Find where the given text appears and provide that cell's center as (X, Y) coordinate. 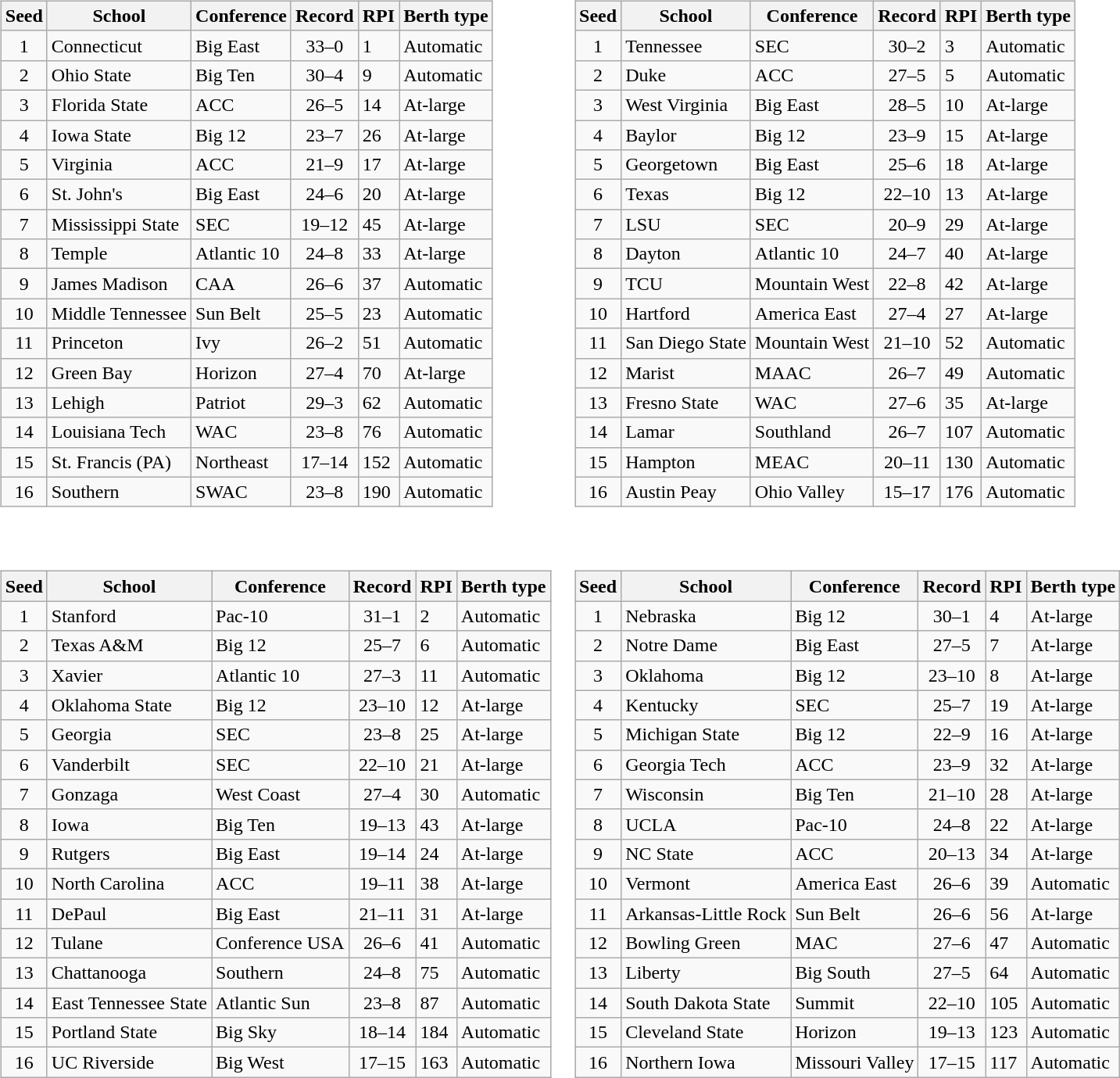
Xavier (129, 675)
Iowa State (119, 135)
105 (1006, 1003)
21–11 (382, 914)
20–11 (907, 462)
29 (961, 224)
28 (1006, 794)
Virginia (119, 165)
North Carolina (129, 883)
64 (1006, 973)
76 (378, 432)
24 (436, 854)
176 (961, 492)
Rutgers (129, 854)
Tennessee (686, 45)
30–2 (907, 45)
87 (436, 1003)
Kentucky (707, 705)
MEAC (811, 462)
20 (378, 195)
22–9 (952, 735)
130 (961, 462)
Iowa (129, 824)
Lamar (686, 432)
Middle Tennessee (119, 313)
MAC (855, 944)
UCLA (707, 824)
21 (436, 765)
24–6 (324, 195)
Florida State (119, 105)
Green Bay (119, 373)
Big West (281, 1062)
152 (378, 462)
Patriot (242, 403)
51 (378, 343)
32 (1006, 765)
28–5 (907, 105)
47 (1006, 944)
UC Riverside (129, 1062)
Hartford (686, 313)
30 (436, 794)
52 (961, 343)
18–14 (382, 1033)
Austin Peay (686, 492)
18 (961, 165)
38 (436, 883)
30–1 (952, 616)
17 (378, 165)
33–0 (324, 45)
Bowling Green (707, 944)
17–14 (324, 462)
21–9 (324, 165)
Georgetown (686, 165)
Texas A&M (129, 646)
26 (378, 135)
Hampton (686, 462)
27–3 (382, 675)
Southland (811, 432)
Northern Iowa (707, 1062)
Marist (686, 373)
Baylor (686, 135)
Missouri Valley (855, 1062)
Gonzaga (129, 794)
Ohio State (119, 75)
Dayton (686, 254)
Portland State (129, 1033)
Duke (686, 75)
Georgia (129, 735)
Cleveland State (707, 1033)
27 (961, 313)
NC State (707, 854)
163 (436, 1062)
39 (1006, 883)
Oklahoma State (129, 705)
20–13 (952, 854)
15–17 (907, 492)
Fresno State (686, 403)
37 (378, 284)
190 (378, 492)
Ivy (242, 343)
31 (436, 914)
35 (961, 403)
East Tennessee State (129, 1003)
Nebraska (707, 616)
Temple (119, 254)
Texas (686, 195)
Vermont (707, 883)
22 (1006, 824)
Summit (855, 1003)
SWAC (242, 492)
Stanford (129, 616)
Wisconsin (707, 794)
Mississippi State (119, 224)
Princeton (119, 343)
49 (961, 373)
23 (378, 313)
Connecticut (119, 45)
56 (1006, 914)
20–9 (907, 224)
MAAC (811, 373)
Notre Dame (707, 646)
Conference USA (281, 944)
West Virginia (686, 105)
19–14 (382, 854)
Louisiana Tech (119, 432)
Lehigh (119, 403)
107 (961, 432)
LSU (686, 224)
29–3 (324, 403)
Big South (855, 973)
42 (961, 284)
23–7 (324, 135)
26–2 (324, 343)
CAA (242, 284)
19 (1006, 705)
South Dakota State (707, 1003)
Northeast (242, 462)
James Madison (119, 284)
62 (378, 403)
41 (436, 944)
Chattanooga (129, 973)
St. John's (119, 195)
Tulane (129, 944)
31–1 (382, 616)
Liberty (707, 973)
25–6 (907, 165)
25–5 (324, 313)
Michigan State (707, 735)
40 (961, 254)
33 (378, 254)
Georgia Tech (707, 765)
70 (378, 373)
25 (436, 735)
Oklahoma (707, 675)
184 (436, 1033)
75 (436, 973)
San Diego State (686, 343)
26–5 (324, 105)
19–12 (324, 224)
West Coast (281, 794)
Vanderbilt (129, 765)
St. Francis (PA) (119, 462)
30–4 (324, 75)
43 (436, 824)
TCU (686, 284)
34 (1006, 854)
Atlantic Sun (281, 1003)
DePaul (129, 914)
19–11 (382, 883)
Ohio Valley (811, 492)
45 (378, 224)
24–7 (907, 254)
117 (1006, 1062)
Arkansas-Little Rock (707, 914)
123 (1006, 1033)
Big Sky (281, 1033)
22–8 (907, 284)
